From the cell containing the given text, extract its center point as (x, y) coordinate. 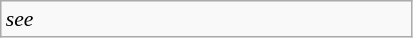
see (206, 19)
